Extract the [x, y] coordinate from the center of the cell holding the provided text.  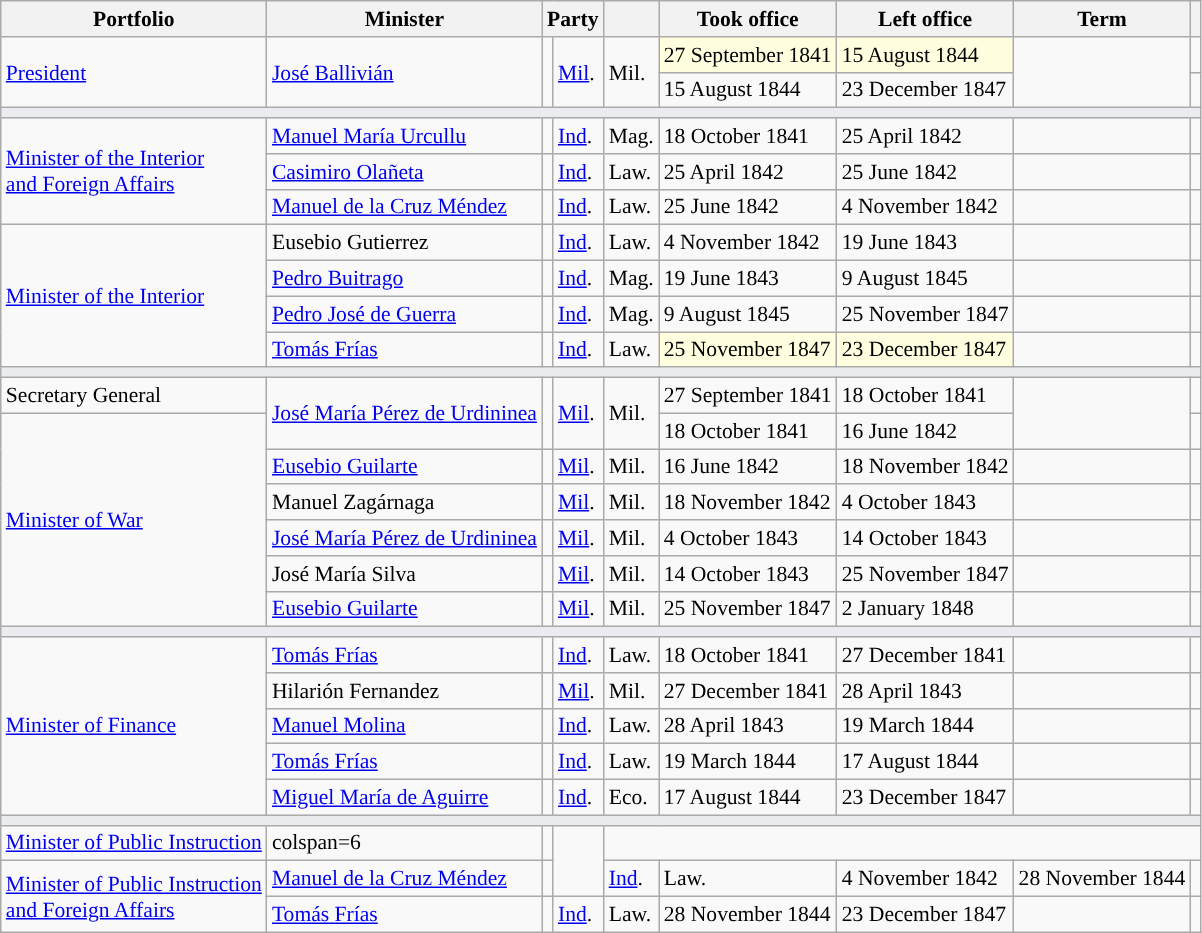
Minister of Finance [134, 726]
Left office [926, 19]
Casimiro Olañeta [404, 172]
Minister of the Interiorand Foreign Affairs [134, 172]
Minister of the Interior [134, 296]
2 January 1848 [926, 609]
Pedro José de Guerra [404, 314]
Manuel María Urcullu [404, 136]
Party [573, 19]
Minister [404, 19]
Pedro Buitrago [404, 279]
Minister of Public Instruction [134, 843]
colspan=6 [404, 843]
José María Silva [404, 574]
Manuel Zagárnaga [404, 503]
Eco. [632, 798]
José Ballivián [404, 72]
Took office [748, 19]
Minister of Public Instructionand Foreign Affairs [134, 896]
Eusebio Gutierrez [404, 243]
Term [1102, 19]
Hilarión Fernandez [404, 691]
Manuel Molina [404, 726]
President [134, 72]
Miguel María de Aguirre [404, 798]
Secretary General [134, 396]
Portfolio [134, 19]
Minister of War [134, 520]
